From the cell containing the given text, extract its center point as [X, Y] coordinate. 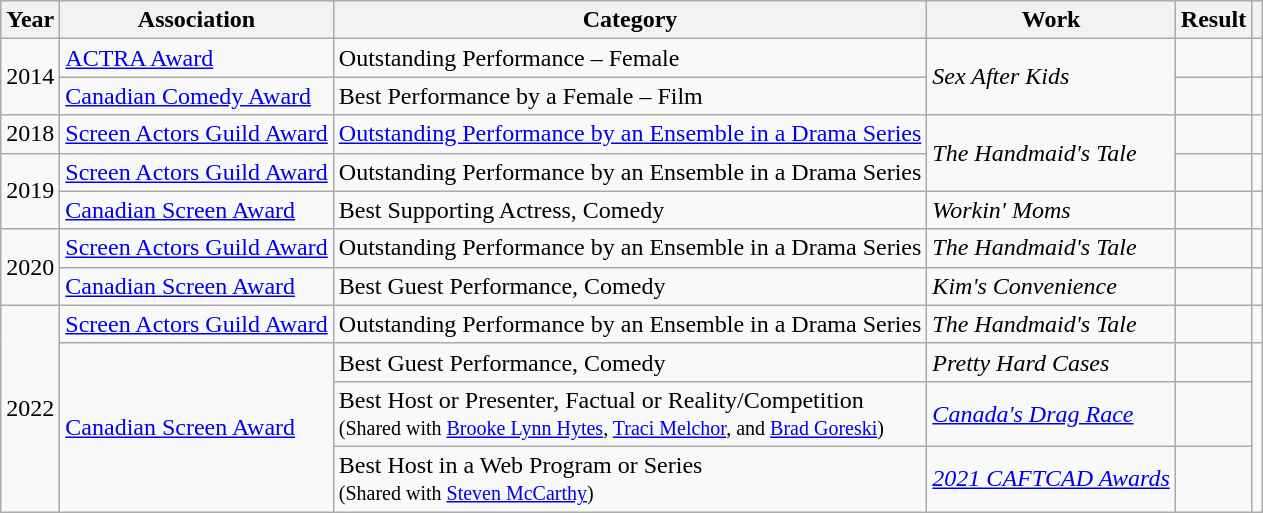
Canadian Comedy Award [196, 96]
Best Host or Presenter, Factual or Reality/Competition(Shared with Brooke Lynn Hytes, Traci Melchor, and Brad Goreski) [630, 414]
Result [1213, 20]
ACTRA Award [196, 58]
Workin' Moms [1051, 210]
2018 [30, 134]
Best Performance by a Female – Film [630, 96]
Canada's Drag Race [1051, 414]
Work [1051, 20]
Association [196, 20]
Year [30, 20]
Sex After Kids [1051, 77]
Kim's Convenience [1051, 286]
Best Host in a Web Program or Series(Shared with Steven McCarthy) [630, 478]
Pretty Hard Cases [1051, 362]
2019 [30, 191]
Best Supporting Actress, Comedy [630, 210]
Outstanding Performance – Female [630, 58]
2022 [30, 408]
2021 CAFTCAD Awards [1051, 478]
2014 [30, 77]
2020 [30, 267]
Category [630, 20]
